Search for the cell housing the specified text and yield its [X, Y] center coordinate. 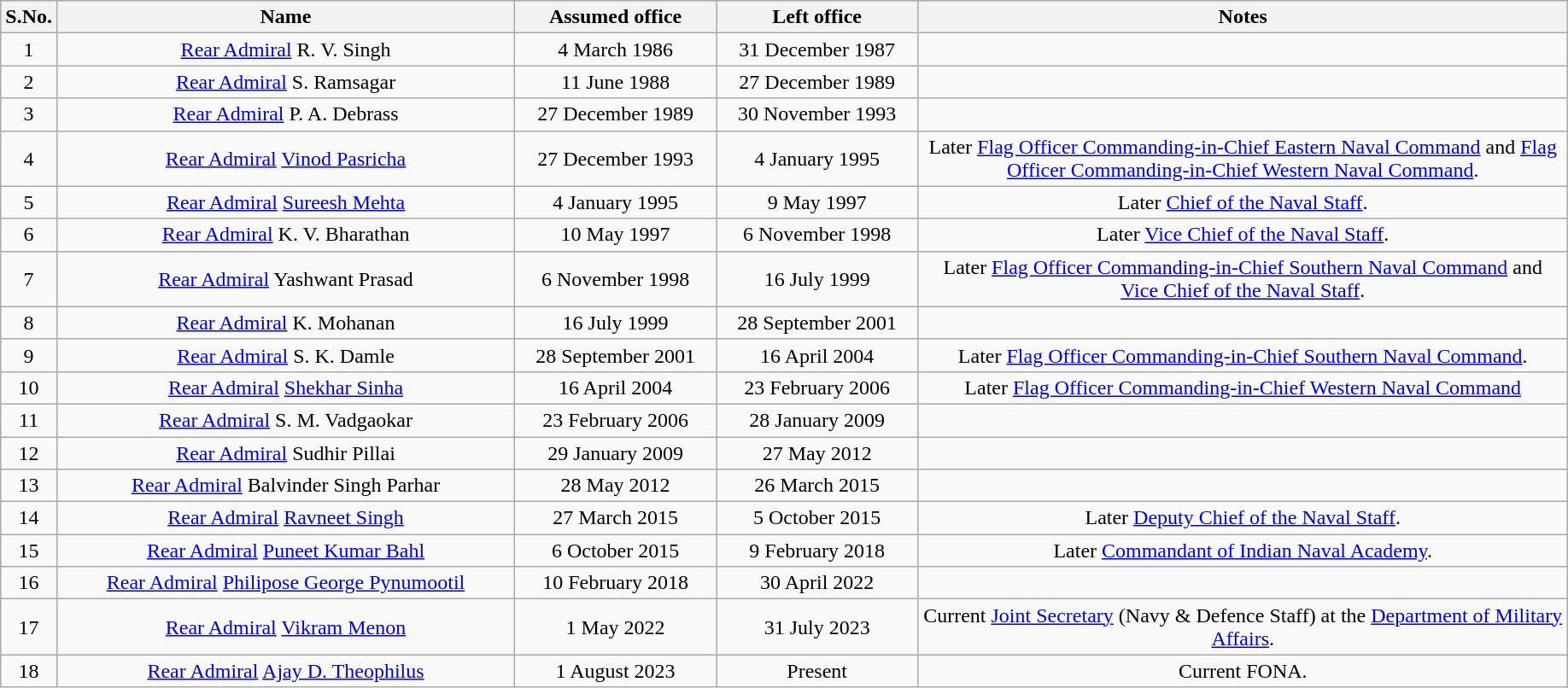
9 May 1997 [817, 202]
Rear Admiral Puneet Kumar Bahl [285, 551]
1 [29, 50]
3 [29, 114]
Rear Admiral P. A. Debrass [285, 114]
4 March 1986 [616, 50]
Later Chief of the Naval Staff. [1243, 202]
13 [29, 486]
6 October 2015 [616, 551]
Name [285, 17]
Rear Admiral K. V. Bharathan [285, 235]
14 [29, 518]
29 January 2009 [616, 453]
2 [29, 82]
Rear Admiral Ravneet Singh [285, 518]
28 January 2009 [817, 420]
1 May 2022 [616, 627]
Left office [817, 17]
27 May 2012 [817, 453]
Rear Admiral Balvinder Singh Parhar [285, 486]
Rear Admiral K. Mohanan [285, 323]
30 November 1993 [817, 114]
16 [29, 583]
4 [29, 159]
Later Flag Officer Commanding-in-Chief Southern Naval Command and Vice Chief of the Naval Staff. [1243, 278]
31 December 1987 [817, 50]
Later Flag Officer Commanding-in-Chief Southern Naval Command. [1243, 355]
18 [29, 671]
Rear Admiral Sureesh Mehta [285, 202]
15 [29, 551]
5 [29, 202]
Notes [1243, 17]
8 [29, 323]
27 December 1993 [616, 159]
Rear Admiral R. V. Singh [285, 50]
Later Deputy Chief of the Naval Staff. [1243, 518]
Current FONA. [1243, 671]
7 [29, 278]
Rear Admiral Vikram Menon [285, 627]
11 [29, 420]
Current Joint Secretary (Navy & Defence Staff) at the Department of Military Affairs. [1243, 627]
26 March 2015 [817, 486]
17 [29, 627]
Rear Admiral Sudhir Pillai [285, 453]
Rear Admiral Philipose George Pynumootil [285, 583]
Present [817, 671]
Rear Admiral S. M. Vadgaokar [285, 420]
10 [29, 388]
30 April 2022 [817, 583]
S.No. [29, 17]
12 [29, 453]
Rear Admiral Ajay D. Theophilus [285, 671]
Later Flag Officer Commanding-in-Chief Western Naval Command [1243, 388]
31 July 2023 [817, 627]
9 February 2018 [817, 551]
10 May 1997 [616, 235]
Assumed office [616, 17]
10 February 2018 [616, 583]
28 May 2012 [616, 486]
Rear Admiral S. Ramsagar [285, 82]
Later Commandant of Indian Naval Academy. [1243, 551]
Rear Admiral Shekhar Sinha [285, 388]
5 October 2015 [817, 518]
Later Vice Chief of the Naval Staff. [1243, 235]
Rear Admiral Yashwant Prasad [285, 278]
9 [29, 355]
6 [29, 235]
27 March 2015 [616, 518]
11 June 1988 [616, 82]
Rear Admiral Vinod Pasricha [285, 159]
1 August 2023 [616, 671]
Later Flag Officer Commanding-in-Chief Eastern Naval Command and Flag Officer Commanding-in-Chief Western Naval Command. [1243, 159]
Rear Admiral S. K. Damle [285, 355]
